Return (x, y) of the center of cell containing provided text 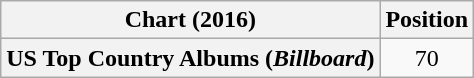
Position (427, 20)
US Top Country Albums (Billboard) (190, 58)
70 (427, 58)
Chart (2016) (190, 20)
